Return the (x, y) coordinate for the center point of the cell that contains the specified text.  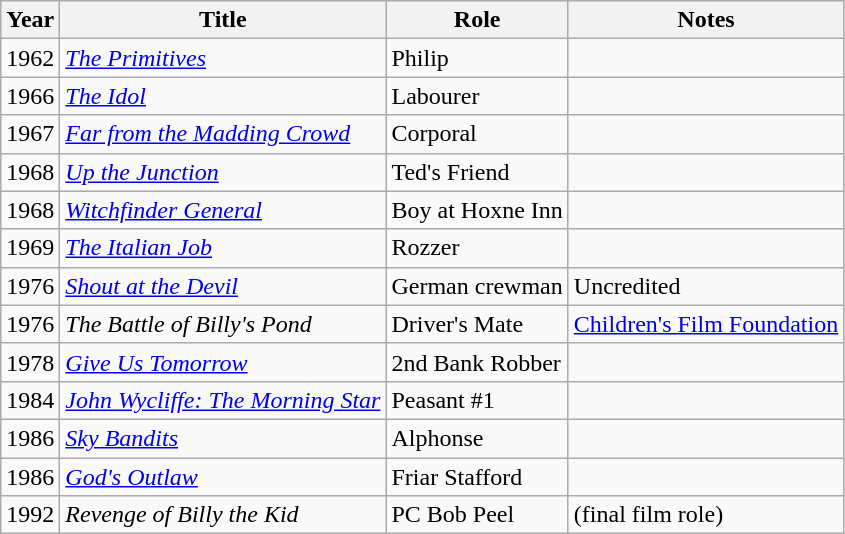
Children's Film Foundation (706, 324)
Philip (477, 58)
Alphonse (477, 438)
Uncredited (706, 286)
Title (223, 20)
God's Outlaw (223, 477)
German crewman (477, 286)
Witchfinder General (223, 210)
1984 (30, 400)
Corporal (477, 134)
Friar Stafford (477, 477)
Revenge of Billy the Kid (223, 515)
1992 (30, 515)
Notes (706, 20)
1978 (30, 362)
Peasant #1 (477, 400)
Rozzer (477, 248)
(final film role) (706, 515)
John Wycliffe: The Morning Star (223, 400)
Driver's Mate (477, 324)
The Idol (223, 96)
The Battle of Billy's Pond (223, 324)
Ted's Friend (477, 172)
Role (477, 20)
Up the Junction (223, 172)
1967 (30, 134)
Labourer (477, 96)
The Italian Job (223, 248)
1966 (30, 96)
PC Bob Peel (477, 515)
1962 (30, 58)
Give Us Tomorrow (223, 362)
Sky Bandits (223, 438)
Shout at the Devil (223, 286)
The Primitives (223, 58)
Boy at Hoxne Inn (477, 210)
1969 (30, 248)
2nd Bank Robber (477, 362)
Far from the Madding Crowd (223, 134)
Year (30, 20)
